Return [X, Y] of the center of cell containing provided text 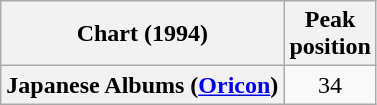
Japanese Albums (Oricon) [142, 85]
Chart (1994) [142, 34]
Peak position [330, 34]
34 [330, 85]
